Provide the [x, y] coordinate of the cell's center where the given text is located.  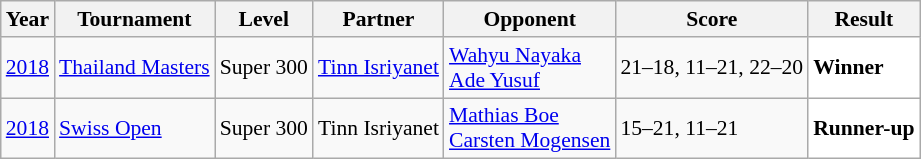
Partner [378, 19]
Tournament [134, 19]
Swiss Open [134, 128]
Score [712, 19]
21–18, 11–21, 22–20 [712, 68]
Thailand Masters [134, 68]
Runner-up [864, 128]
Wahyu Nayaka Ade Yusuf [530, 68]
Level [264, 19]
Winner [864, 68]
Year [28, 19]
Result [864, 19]
Mathias Boe Carsten Mogensen [530, 128]
Opponent [530, 19]
15–21, 11–21 [712, 128]
